Identify which cell holds the provided text, then report its [X, Y] central coordinate. 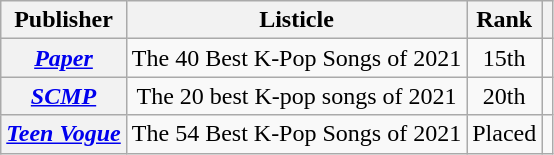
The 20 best K-pop songs of 2021 [296, 96]
Placed [504, 134]
Teen Vogue [64, 134]
The 40 Best K-Pop Songs of 2021 [296, 58]
The 54 Best K-Pop Songs of 2021 [296, 134]
15th [504, 58]
20th [504, 96]
Publisher [64, 20]
Paper [64, 58]
SCMP [64, 96]
Rank [504, 20]
Listicle [296, 20]
